For the text-containing cell, return its midpoint in [X, Y] coordinate format. 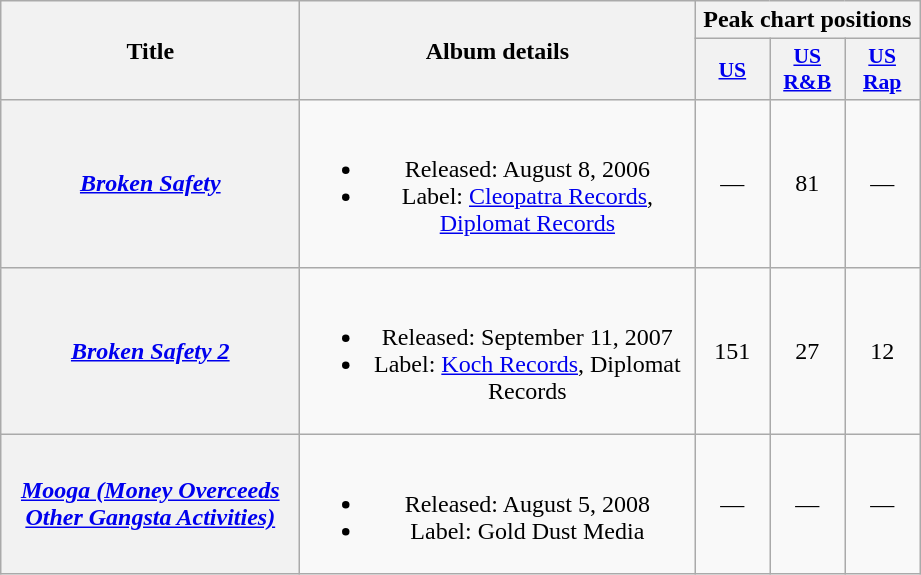
27 [808, 350]
Released: August 8, 2006Label: Cleopatra Records, Diplomat Records [498, 184]
Broken Safety 2 [150, 350]
Peak chart positions [808, 20]
Released: September 11, 2007Label: Koch Records, Diplomat Records [498, 350]
US R&B [808, 70]
US Rap [882, 70]
12 [882, 350]
151 [732, 350]
Broken Safety [150, 184]
Mooga (Money Overceeds Other Gangsta Activities) [150, 504]
Title [150, 50]
Album details [498, 50]
Released: August 5, 2008Label: Gold Dust Media [498, 504]
81 [808, 184]
US [732, 70]
